Output the [x, y] coordinate of the center of the cell containing the given text.  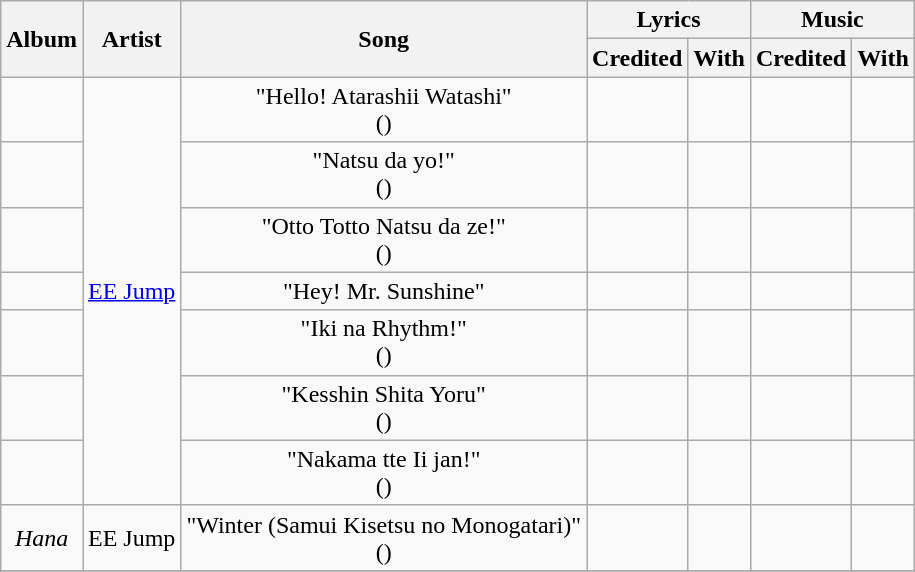
"Hello! Atarashii Watashi"() [384, 110]
Album [42, 39]
"Kesshin Shita Yoru"() [384, 408]
"Otto Totto Natsu da ze!"() [384, 240]
"Natsu da yo!"() [384, 174]
Song [384, 39]
Artist [131, 39]
Hana [42, 538]
Lyrics [669, 20]
"Hey! Mr. Sunshine" [384, 291]
"Winter (Samui Kisetsu no Monogatari)"() [384, 538]
"Nakama tte Ii jan!"() [384, 472]
Music [832, 20]
"Iki na Rhythm!"() [384, 342]
